Return (X, Y) of the center of cell containing provided text 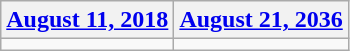
August 11, 2018 (88, 20)
August 21, 2036 (261, 20)
